Detect which cell encompasses the target text, then output its (x, y) center coordinate. 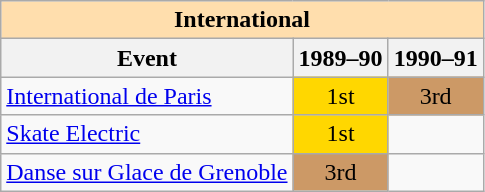
1990–91 (436, 58)
Event (147, 58)
International de Paris (147, 96)
International (242, 20)
Skate Electric (147, 134)
Danse sur Glace de Grenoble (147, 172)
1989–90 (340, 58)
